Return (x, y) of the center of cell containing provided text 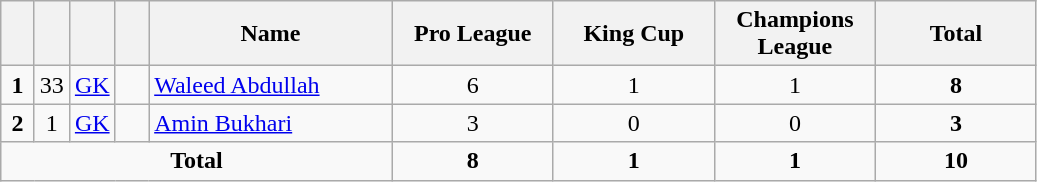
33 (52, 85)
6 (472, 85)
Amin Bukhari (271, 123)
Champions League (794, 34)
King Cup (634, 34)
Pro League (472, 34)
Name (271, 34)
Waleed Abdullah (271, 85)
10 (956, 161)
2 (18, 123)
